Determine the (X, Y) coordinate at the center of the cell enclosing the given text.  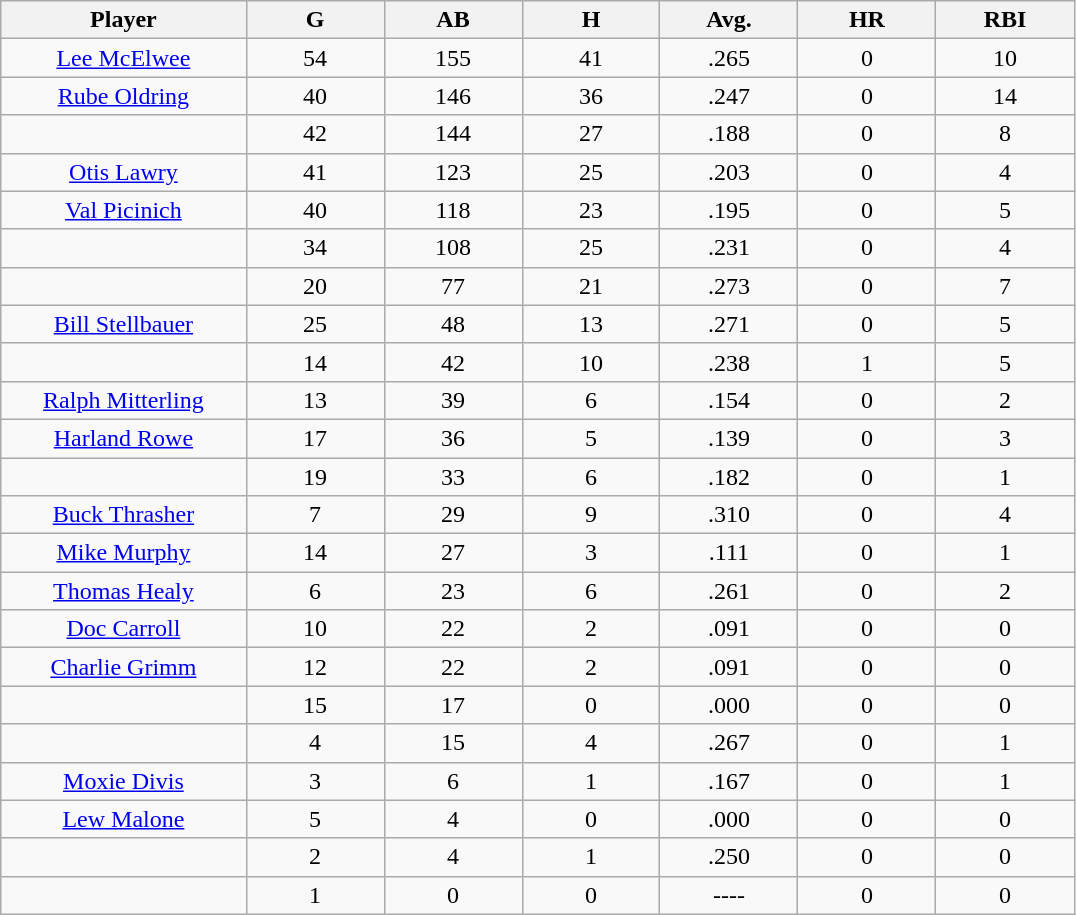
144 (453, 134)
.261 (729, 591)
---- (729, 895)
.167 (729, 781)
146 (453, 96)
G (315, 20)
.111 (729, 553)
Mike Murphy (124, 553)
118 (453, 210)
Thomas Healy (124, 591)
29 (453, 515)
RBI (1005, 20)
.238 (729, 362)
Otis Lawry (124, 172)
Player (124, 20)
.250 (729, 857)
21 (591, 286)
34 (315, 248)
.154 (729, 400)
39 (453, 400)
Rube Oldring (124, 96)
.273 (729, 286)
.265 (729, 58)
48 (453, 324)
Ralph Mitterling (124, 400)
.310 (729, 515)
9 (591, 515)
123 (453, 172)
108 (453, 248)
.231 (729, 248)
20 (315, 286)
AB (453, 20)
.271 (729, 324)
Lee McElwee (124, 58)
Avg. (729, 20)
Harland Rowe (124, 438)
12 (315, 667)
155 (453, 58)
.188 (729, 134)
Charlie Grimm (124, 667)
77 (453, 286)
19 (315, 477)
Doc Carroll (124, 629)
Buck Thrasher (124, 515)
54 (315, 58)
Lew Malone (124, 819)
.267 (729, 743)
.247 (729, 96)
Val Picinich (124, 210)
8 (1005, 134)
HR (867, 20)
.182 (729, 477)
.139 (729, 438)
Bill Stellbauer (124, 324)
.203 (729, 172)
33 (453, 477)
Moxie Divis (124, 781)
.195 (729, 210)
H (591, 20)
